Determine the (x, y) coordinate at the center of the cell enclosing the given text.  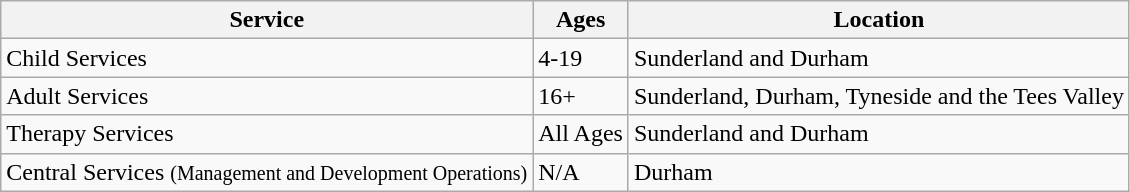
Durham (878, 172)
Ages (581, 20)
Central Services (Management and Development Operations) (267, 172)
16+ (581, 96)
All Ages (581, 134)
Adult Services (267, 96)
N/A (581, 172)
4-19 (581, 58)
Child Services (267, 58)
Service (267, 20)
Sunderland, Durham, Tyneside and the Tees Valley (878, 96)
Therapy Services (267, 134)
Location (878, 20)
